Capture the cell that displays the provided text and extract its [X, Y] central coordinate. 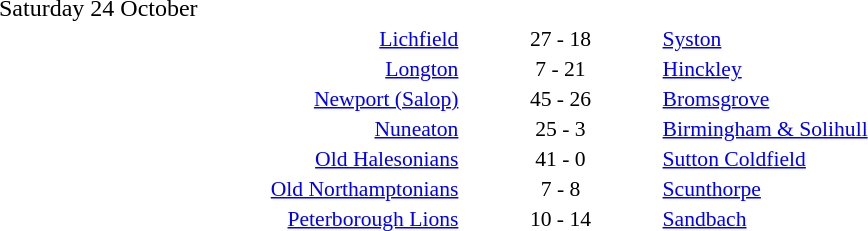
7 - 8 [560, 188]
7 - 21 [560, 68]
25 - 3 [560, 128]
27 - 18 [560, 38]
41 - 0 [560, 158]
45 - 26 [560, 98]
